Detect which cell encompasses the target text, then output its [x, y] center coordinate. 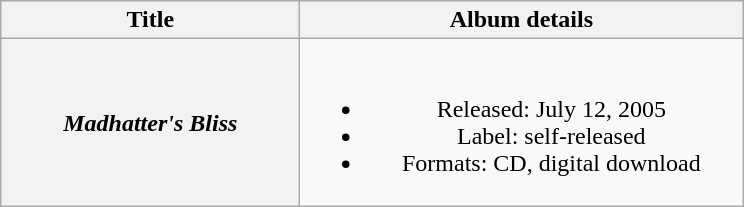
Title [150, 20]
Released: July 12, 2005Label: self-releasedFormats: CD, digital download [522, 122]
Madhatter's Bliss [150, 122]
Album details [522, 20]
